Return (x, y) of the center of cell containing provided text 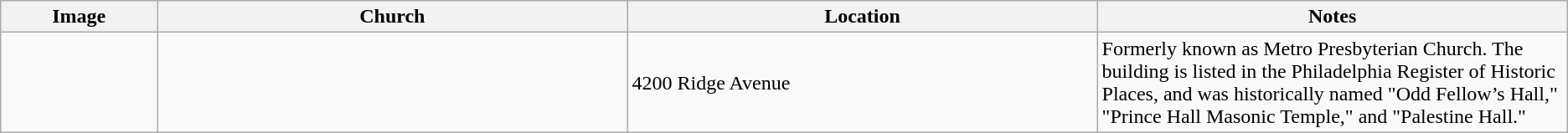
Image (79, 17)
Notes (1332, 17)
4200 Ridge Avenue (863, 82)
Location (863, 17)
Church (392, 17)
